Search for the cell housing the specified text and yield its (X, Y) center coordinate. 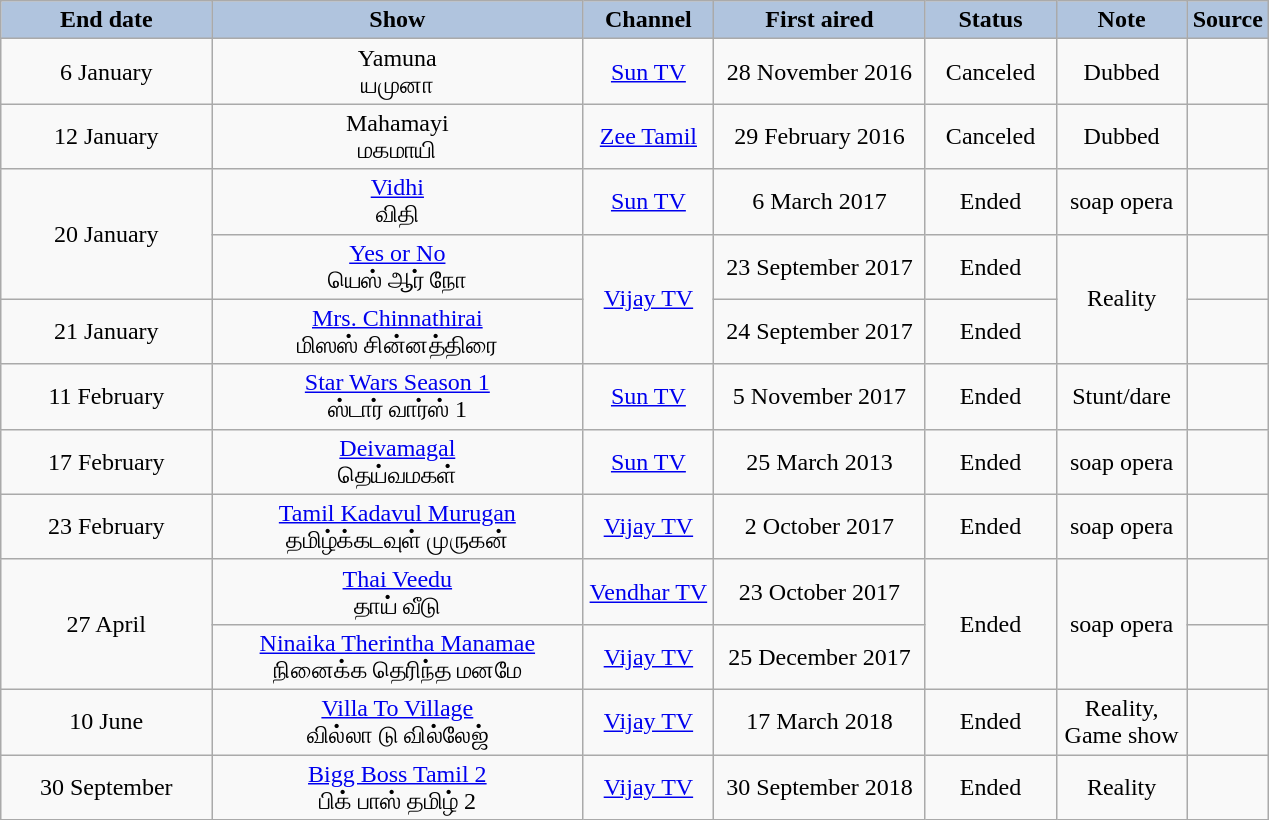
Villa To Village வில்லா டு வில்லேஜ் (398, 722)
Bigg Boss Tamil 2 பிக் பாஸ் தமிழ் 2 (398, 786)
Mrs. Chinnathirai மிஸஸ் சின்னத்திரை (398, 332)
Stunt/dare (1122, 396)
Channel (648, 20)
Vidhi விதி (398, 202)
Yes or No யெஸ் ஆர் நோ (398, 266)
21 January (106, 332)
29 February 2016 (820, 136)
Tamil Kadavul Murugan தமிழ்க்கடவுள் முருகன் (398, 526)
Vendhar TV (648, 592)
23 February (106, 526)
23 October 2017 (820, 592)
Show (398, 20)
Source (1228, 20)
28 November 2016 (820, 72)
Deivamagal தெய்வமகள் (398, 462)
25 December 2017 (820, 656)
11 February (106, 396)
End date (106, 20)
Mahamayi மகமாயி (398, 136)
30 September (106, 786)
17 February (106, 462)
Yamuna யமுனா (398, 72)
5 November 2017 (820, 396)
12 January (106, 136)
6 January (106, 72)
Star Wars Season 1 ஸ்டார் வார்ஸ் 1 (398, 396)
30 September 2018 (820, 786)
Ninaika Therintha Manamae நினைக்க தெரிந்த மனமே (398, 656)
6 March 2017 (820, 202)
25 March 2013 (820, 462)
10 June (106, 722)
17 March 2018 (820, 722)
Note (1122, 20)
Thai Veedu தாய் வீடு (398, 592)
Zee Tamil (648, 136)
Status (990, 20)
First aired (820, 20)
23 September 2017 (820, 266)
Reality, Game show (1122, 722)
27 April (106, 624)
20 January (106, 234)
24 September 2017 (820, 332)
2 October 2017 (820, 526)
